Capture the cell that displays the provided text and extract its [X, Y] central coordinate. 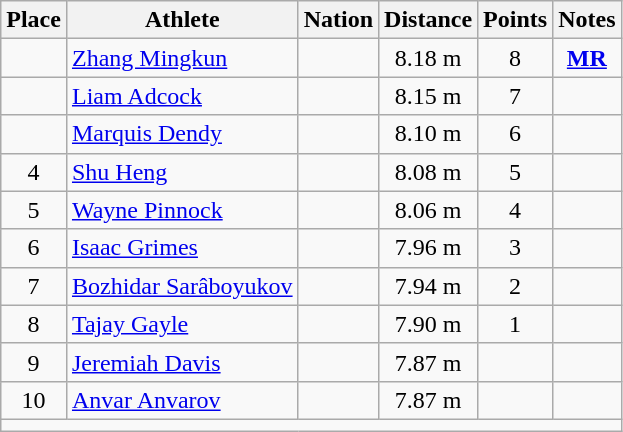
Tajay Gayle [182, 324]
8.15 m [428, 96]
Nation [338, 20]
Wayne Pinnock [182, 210]
7.94 m [428, 286]
Place [34, 20]
8.10 m [428, 134]
Athlete [182, 20]
Marquis Dendy [182, 134]
Notes [587, 20]
Liam Adcock [182, 96]
2 [516, 286]
7.96 m [428, 248]
8.18 m [428, 58]
Shu Heng [182, 172]
8.08 m [428, 172]
Anvar Anvarov [182, 400]
MR [587, 58]
3 [516, 248]
Bozhidar Sarâboyukov [182, 286]
Distance [428, 20]
1 [516, 324]
10 [34, 400]
Zhang Mingkun [182, 58]
Isaac Grimes [182, 248]
Jeremiah Davis [182, 362]
7.90 m [428, 324]
9 [34, 362]
8.06 m [428, 210]
Points [516, 20]
